Identify which cell holds the provided text, then report its (x, y) central coordinate. 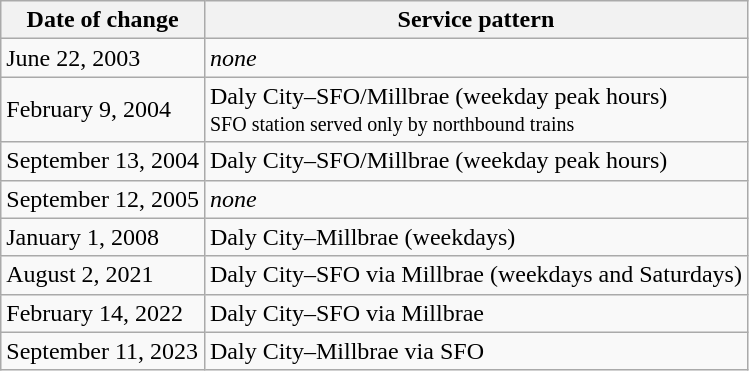
Daly City–SFO/Millbrae (weekday peak hours) (476, 161)
September 11, 2023 (103, 351)
Date of change (103, 20)
Daly City–Millbrae via SFO (476, 351)
January 1, 2008 (103, 237)
Daly City–SFO via Millbrae (weekdays and Saturdays) (476, 275)
September 12, 2005 (103, 199)
Service pattern (476, 20)
September 13, 2004 (103, 161)
February 14, 2022 (103, 313)
February 9, 2004 (103, 110)
Daly City–SFO/Millbrae (weekday peak hours)SFO station served only by northbound trains (476, 110)
August 2, 2021 (103, 275)
Daly City–Millbrae (weekdays) (476, 237)
June 22, 2003 (103, 58)
Daly City–SFO via Millbrae (476, 313)
